Scan for the cell matching the given text and deliver its (x, y) coordinate at center. 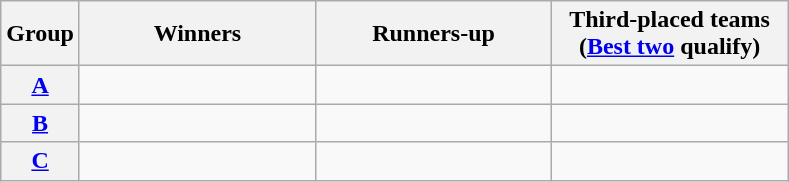
Group (40, 34)
Third-placed teams(Best two qualify) (670, 34)
A (40, 85)
C (40, 161)
B (40, 123)
Runners-up (433, 34)
Winners (197, 34)
